Find where the given text appears and provide that cell's center as [x, y] coordinate. 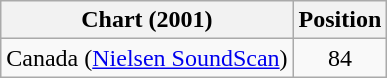
84 [340, 58]
Chart (2001) [147, 20]
Canada (Nielsen SoundScan) [147, 58]
Position [340, 20]
